Identify which cell holds the provided text, then report its (X, Y) central coordinate. 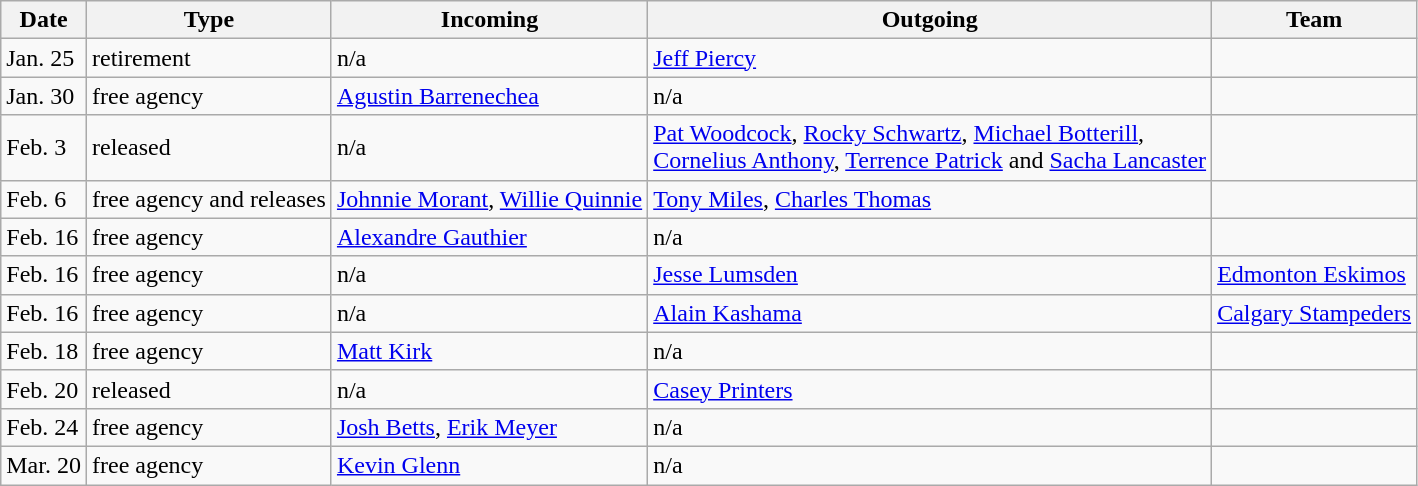
retirement (208, 58)
Matt Kirk (489, 351)
Casey Printers (930, 389)
Feb. 18 (44, 351)
Feb. 20 (44, 389)
Feb. 6 (44, 199)
Jeff Piercy (930, 58)
Johnnie Morant, Willie Quinnie (489, 199)
Date (44, 20)
Josh Betts, Erik Meyer (489, 427)
Alexandre Gauthier (489, 237)
Tony Miles, Charles Thomas (930, 199)
Agustin Barrenechea (489, 96)
Edmonton Eskimos (1314, 275)
Mar. 20 (44, 465)
Outgoing (930, 20)
free agency and releases (208, 199)
Pat Woodcock, Rocky Schwartz, Michael Botterill, Cornelius Anthony, Terrence Patrick and Sacha Lancaster (930, 148)
Jesse Lumsden (930, 275)
Jan. 25 (44, 58)
Feb. 24 (44, 427)
Jan. 30 (44, 96)
Calgary Stampeders (1314, 313)
Type (208, 20)
Alain Kashama (930, 313)
Feb. 3 (44, 148)
Team (1314, 20)
Kevin Glenn (489, 465)
Incoming (489, 20)
